Locate the cell with the specified text and output its [x, y] center coordinate. 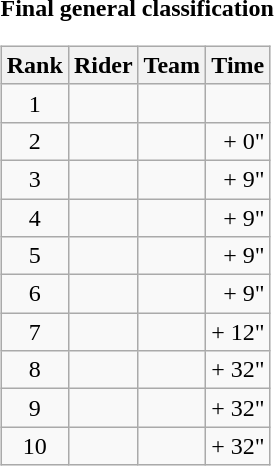
+ 0" [238, 141]
3 [34, 179]
1 [34, 103]
Rank [34, 65]
Rider [103, 65]
10 [34, 446]
8 [34, 370]
Team [172, 65]
5 [34, 256]
Time [238, 65]
9 [34, 408]
2 [34, 141]
+ 12" [238, 332]
7 [34, 332]
4 [34, 217]
6 [34, 294]
